Search for the cell housing the specified text and yield its (x, y) center coordinate. 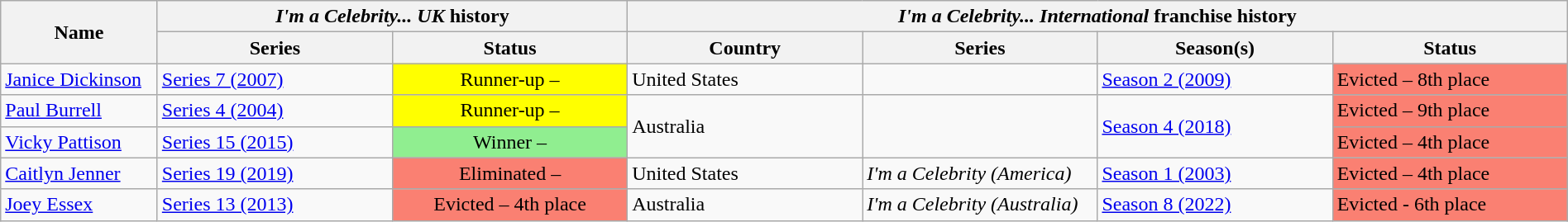
Series 15 (2015) (275, 142)
Season 2 (2009) (1215, 79)
Season 4 (2018) (1215, 126)
Series 19 (2019) (275, 173)
Evicted – 8th place (1450, 79)
I'm a Celebrity (America) (980, 173)
Season 8 (2022) (1215, 205)
Name (79, 32)
Paul Burrell (79, 111)
I'm a Celebrity... International franchise history (1098, 17)
Season 1 (2003) (1215, 173)
Series 4 (2004) (275, 111)
Eliminated – (509, 173)
I'm a Celebrity... UK history (392, 17)
Evicted - 6th place (1450, 205)
Country (745, 48)
Series 7 (2007) (275, 79)
Vicky Pattison (79, 142)
Season(s) (1215, 48)
I'm a Celebrity (Australia) (980, 205)
Janice Dickinson (79, 79)
Winner – (509, 142)
Evicted – 9th place (1450, 111)
Series 13 (2013) (275, 205)
Joey Essex (79, 205)
Caitlyn Jenner (79, 173)
